Detect which cell encompasses the target text, then output its [x, y] center coordinate. 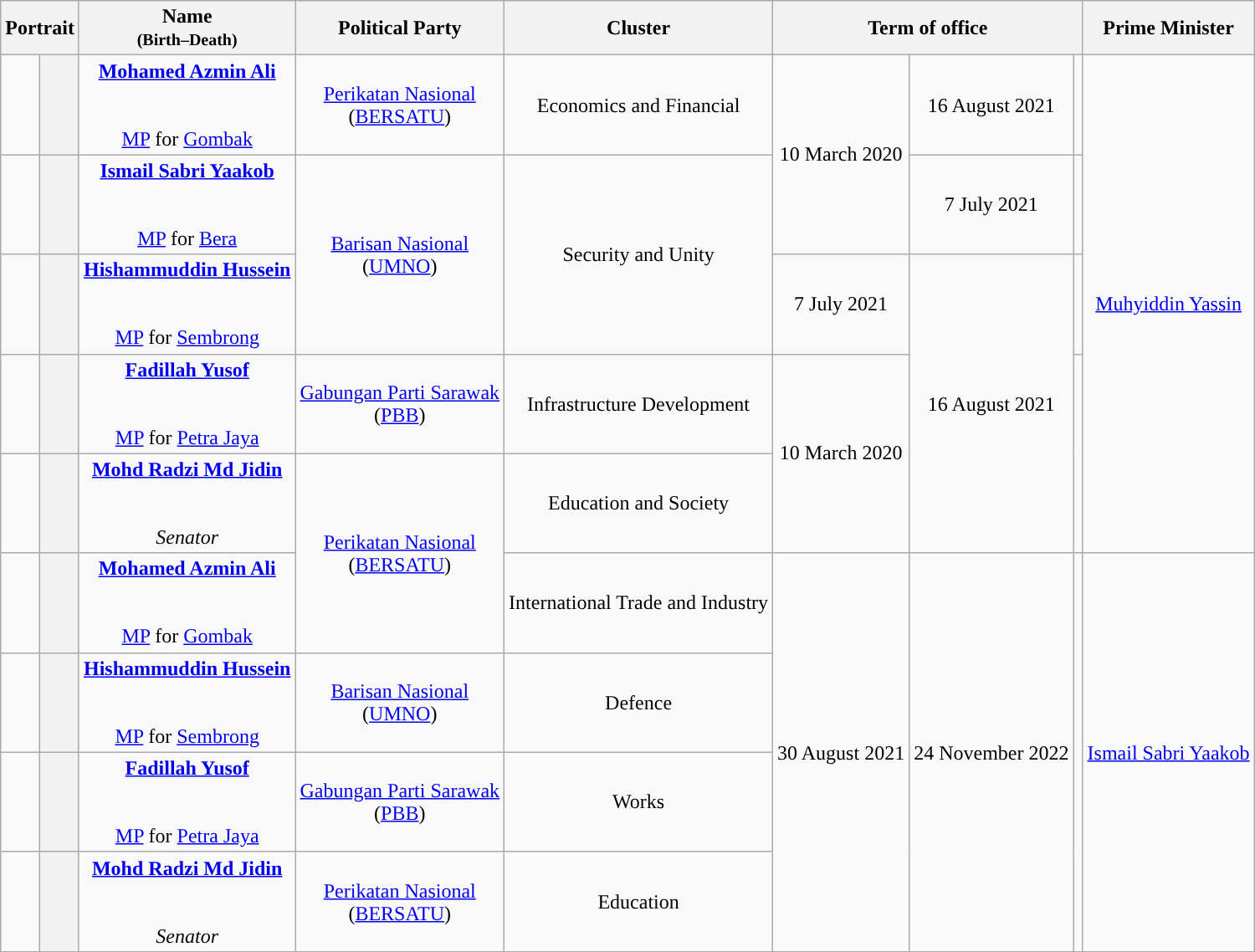
Muhyiddin Yassin [1168, 305]
24 November 2022 [991, 752]
Economics and Financial [639, 105]
Defence [639, 703]
International Trade and Industry [639, 602]
Infrastructure Development [639, 403]
Portrait [40, 28]
Political Party [400, 28]
Education and Society [639, 504]
Security and Unity [639, 254]
Name(Birth–Death) [187, 28]
Ismail Sabri YaakobMP for Bera [187, 204]
Term of office [928, 28]
Cluster [639, 28]
Prime Minister [1168, 28]
Education [639, 902]
30 August 2021 [842, 752]
Works [639, 801]
Ismail Sabri Yaakob [1168, 752]
